Identify which cell holds the provided text, then report its [x, y] central coordinate. 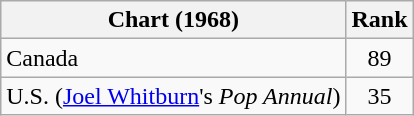
U.S. (Joel Whitburn's Pop Annual) [174, 96]
Canada [174, 58]
Rank [380, 20]
35 [380, 96]
Chart (1968) [174, 20]
89 [380, 58]
